Return the (X, Y) coordinate for the center point of the cell that contains the specified text.  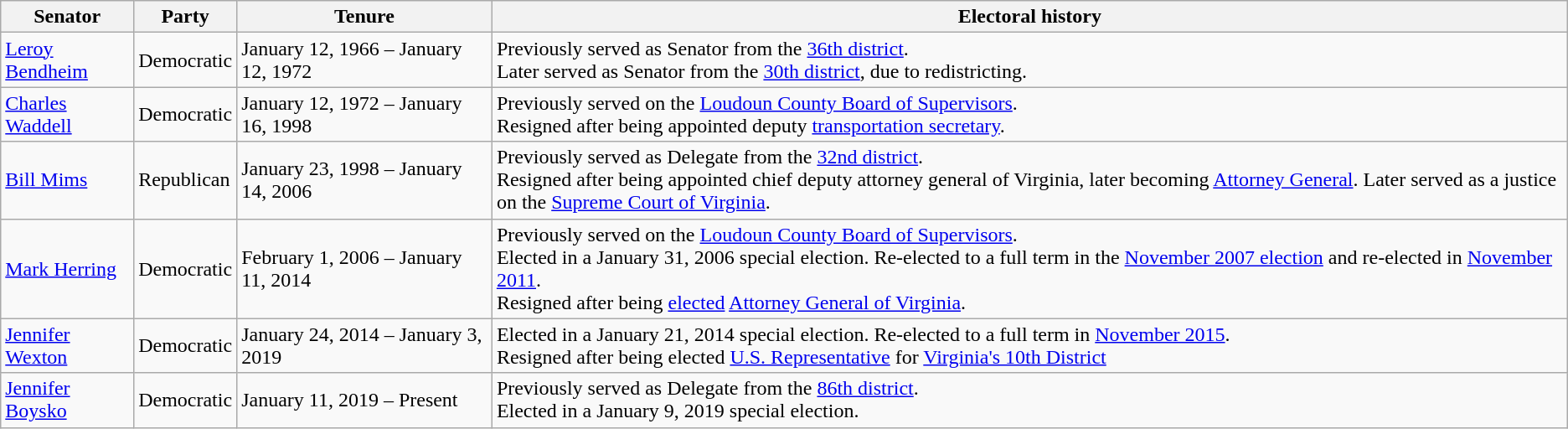
Electoral history (1029, 17)
February 1, 2006 – January 11, 2014 (365, 268)
Tenure (365, 17)
Previously served as Delegate from the 86th district.Elected in a January 9, 2019 special election. (1029, 401)
Senator (67, 17)
January 12, 1966 – January 12, 1972 (365, 60)
Jennifer Wexton (67, 345)
Republican (186, 180)
Bill Mims (67, 180)
Previously served on the Loudoun County Board of Supervisors.Resigned after being appointed deputy transportation secretary. (1029, 114)
January 11, 2019 – Present (365, 401)
Leroy Bendheim (67, 60)
Previously served as Senator from the 36th district.Later served as Senator from the 30th district, due to redistricting. (1029, 60)
Charles Waddell (67, 114)
January 23, 1998 – January 14, 2006 (365, 180)
January 24, 2014 – January 3, 2019 (365, 345)
Mark Herring (67, 268)
January 12, 1972 – January 16, 1998 (365, 114)
Party (186, 17)
Jennifer Boysko (67, 401)
